Provide the [X, Y] coordinate of the cell's center where the given text is located.  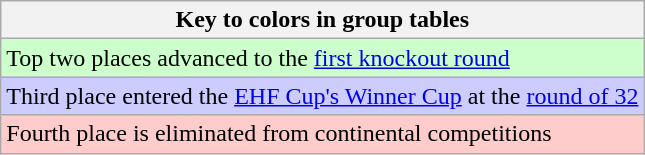
Top two places advanced to the first knockout round [322, 58]
Fourth place is eliminated from continental competitions [322, 134]
Third place entered the EHF Cup's Winner Cup at the round of 32 [322, 96]
Key to colors in group tables [322, 20]
